For the text-containing cell, return its midpoint in (x, y) coordinate format. 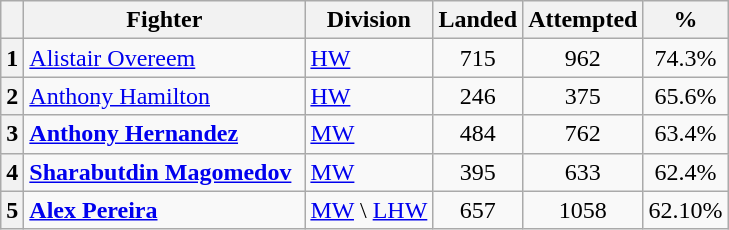
Anthony Hamilton (164, 96)
Alex Pereira (164, 210)
% (686, 20)
Alistair Overeem (164, 58)
Fighter (164, 20)
762 (583, 134)
962 (583, 58)
63.4% (686, 134)
Anthony Hernandez (164, 134)
62.10% (686, 210)
375 (583, 96)
3 (12, 134)
74.3% (686, 58)
1 (12, 58)
4 (12, 172)
MW \ LHW (369, 210)
Landed (478, 20)
65.6% (686, 96)
1058 (583, 210)
2 (12, 96)
657 (478, 210)
Attempted (583, 20)
5 (12, 210)
Division (369, 20)
62.4% (686, 172)
633 (583, 172)
395 (478, 172)
Sharabutdin Magomedov (164, 172)
715 (478, 58)
484 (478, 134)
246 (478, 96)
